Capture the cell that displays the provided text and extract its (X, Y) central coordinate. 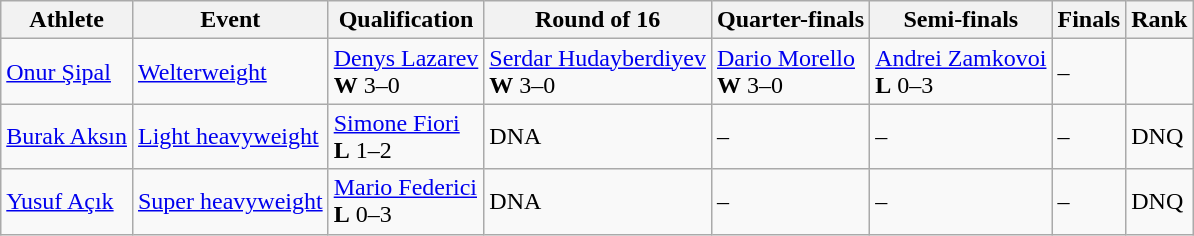
Finals (1089, 20)
Qualification (406, 20)
Quarter-finals (790, 20)
Serdar HudayberdiyevW 3–0 (598, 72)
Welterweight (230, 72)
Mario FedericiL 0–3 (406, 202)
Yusuf Açık (67, 202)
Athlete (67, 20)
Simone FioriL 1–2 (406, 136)
Andrei ZamkovoiL 0–3 (961, 72)
Super heavyweight (230, 202)
Event (230, 20)
Denys LazarevW 3–0 (406, 72)
Burak Aksın (67, 136)
Rank (1160, 20)
Semi-finals (961, 20)
Light heavyweight (230, 136)
Round of 16 (598, 20)
Onur Şipal (67, 72)
Dario MorelloW 3–0 (790, 72)
